Pinpoint the cell where the given text exists, returning its (x, y) midpoint coordinate. 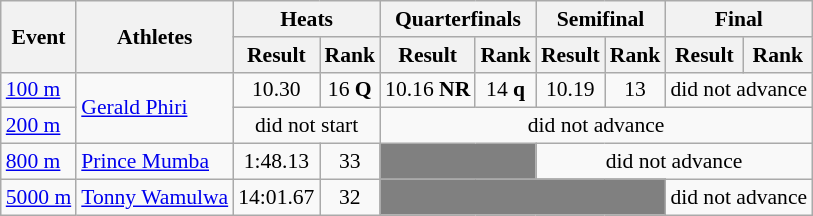
200 m (38, 126)
33 (350, 162)
10.16 NR (428, 90)
10.30 (276, 90)
Quarterfinals (458, 19)
Event (38, 36)
14 q (506, 90)
13 (636, 90)
Gerald Phiri (154, 108)
32 (350, 197)
800 m (38, 162)
14:01.67 (276, 197)
10.19 (570, 90)
Tonny Wamulwa (154, 197)
1:48.13 (276, 162)
Prince Mumba (154, 162)
5000 m (38, 197)
Athletes (154, 36)
did not start (306, 126)
16 Q (350, 90)
Final (738, 19)
100 m (38, 90)
Heats (306, 19)
Semifinal (600, 19)
